Scan for the cell matching the given text and deliver its [x, y] coordinate at center. 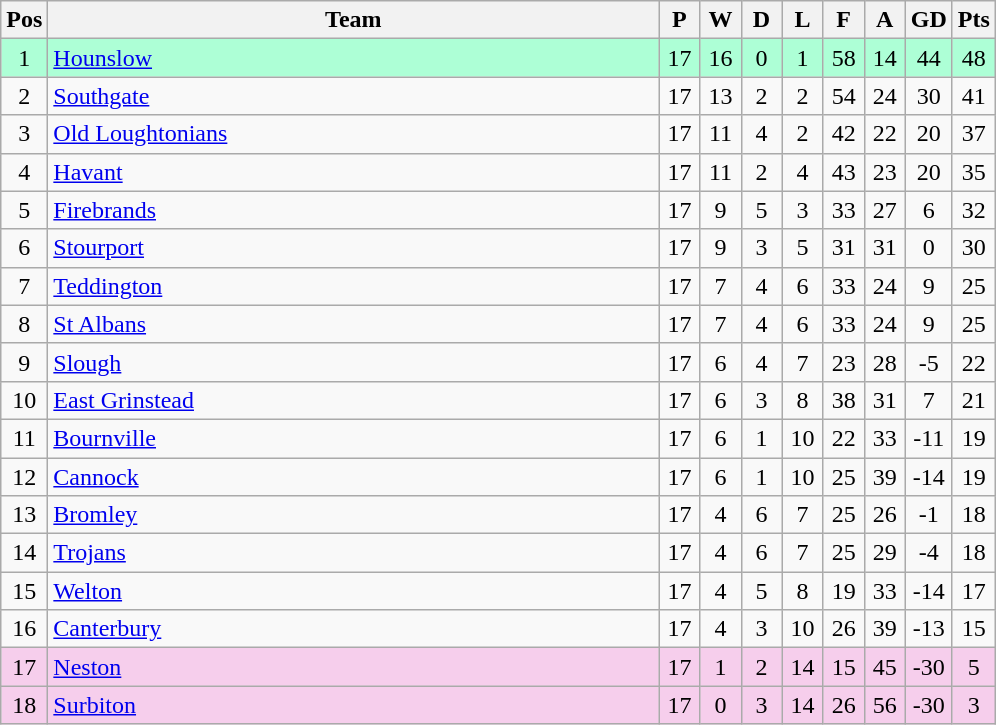
32 [974, 210]
35 [974, 172]
29 [884, 553]
Hounslow [354, 58]
12 [24, 477]
56 [884, 705]
-5 [928, 362]
38 [844, 400]
L [802, 20]
Old Loughtonians [354, 134]
D [762, 20]
Bournville [354, 438]
37 [974, 134]
P [680, 20]
A [884, 20]
Bromley [354, 515]
F [844, 20]
Southgate [354, 96]
54 [844, 96]
Pts [974, 20]
Welton [354, 591]
58 [844, 58]
-11 [928, 438]
Stourport [354, 248]
-4 [928, 553]
28 [884, 362]
41 [974, 96]
Surbiton [354, 705]
Canterbury [354, 629]
Neston [354, 667]
East Grinstead [354, 400]
Firebrands [354, 210]
Trojans [354, 553]
Havant [354, 172]
W [720, 20]
43 [844, 172]
GD [928, 20]
45 [884, 667]
Pos [24, 20]
27 [884, 210]
21 [974, 400]
Slough [354, 362]
-1 [928, 515]
44 [928, 58]
Teddington [354, 286]
42 [844, 134]
Team [354, 20]
Cannock [354, 477]
-13 [928, 629]
St Albans [354, 324]
48 [974, 58]
